Return [X, Y] of the center of cell containing provided text 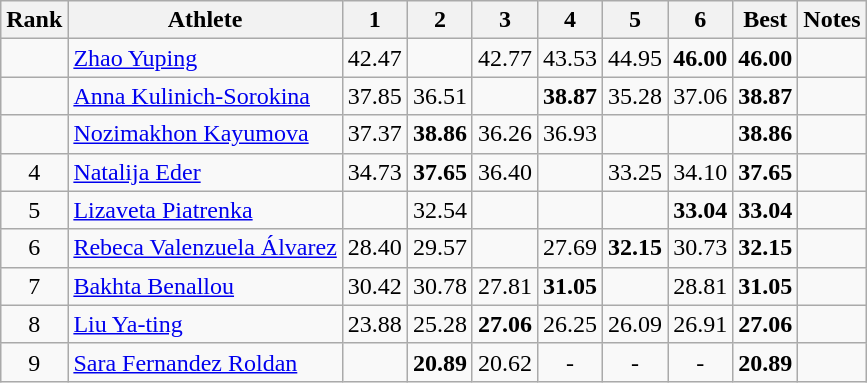
42.77 [504, 58]
Nozimakhon Kayumova [205, 134]
37.37 [374, 134]
Sara Fernandez Roldan [205, 362]
9 [34, 362]
32.54 [440, 210]
3 [504, 20]
34.73 [374, 172]
35.28 [636, 96]
26.09 [636, 324]
Rank [34, 20]
8 [34, 324]
2 [440, 20]
30.42 [374, 286]
27.81 [504, 286]
25.28 [440, 324]
33.25 [636, 172]
37.85 [374, 96]
Rebeca Valenzuela Álvarez [205, 248]
Zhao Yuping [205, 58]
29.57 [440, 248]
7 [34, 286]
Anna Kulinich-Sorokina [205, 96]
Lizaveta Piatrenka [205, 210]
30.78 [440, 286]
Notes [832, 20]
Best [766, 20]
36.51 [440, 96]
Athlete [205, 20]
30.73 [700, 248]
Liu Ya-ting [205, 324]
44.95 [636, 58]
37.06 [700, 96]
Natalija Eder [205, 172]
1 [374, 20]
42.47 [374, 58]
36.26 [504, 134]
36.93 [570, 134]
34.10 [700, 172]
43.53 [570, 58]
20.62 [504, 362]
23.88 [374, 324]
26.91 [700, 324]
26.25 [570, 324]
36.40 [504, 172]
27.69 [570, 248]
Bakhta Benallou [205, 286]
28.81 [700, 286]
28.40 [374, 248]
